Provide the (X, Y) coordinate of the cell's center where the given text is located.  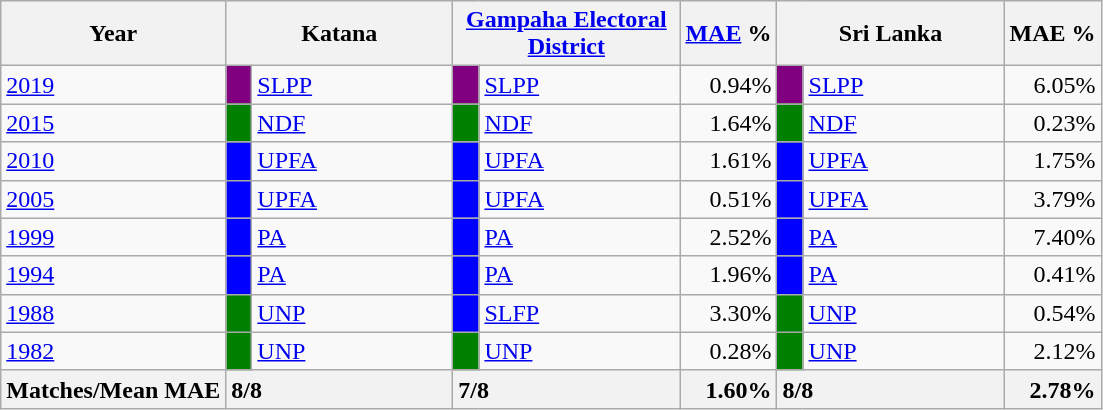
Year (114, 34)
Sri Lanka (890, 34)
1.96% (728, 275)
1.61% (728, 161)
7.40% (1052, 237)
6.05% (1052, 85)
7/8 (566, 389)
2.78% (1052, 389)
Gampaha Electoral District (566, 34)
1994 (114, 275)
2005 (114, 199)
0.54% (1052, 313)
0.41% (1052, 275)
2015 (114, 123)
1.64% (728, 123)
2010 (114, 161)
Katana (340, 34)
1988 (114, 313)
2019 (114, 85)
0.28% (728, 351)
2.12% (1052, 351)
0.51% (728, 199)
1.60% (728, 389)
3.79% (1052, 199)
1.75% (1052, 161)
1982 (114, 351)
0.23% (1052, 123)
3.30% (728, 313)
Matches/Mean MAE (114, 389)
0.94% (728, 85)
2.52% (728, 237)
SLFP (580, 313)
1999 (114, 237)
